Capture the cell that displays the provided text and extract its [x, y] central coordinate. 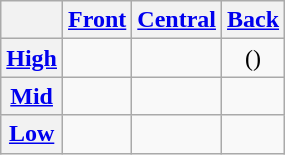
Back [254, 20]
Mid [32, 96]
Central [177, 20]
Low [32, 134]
High [32, 58]
() [254, 58]
Front [98, 20]
